Provide the (X, Y) coordinate of the cell's center where the given text is located.  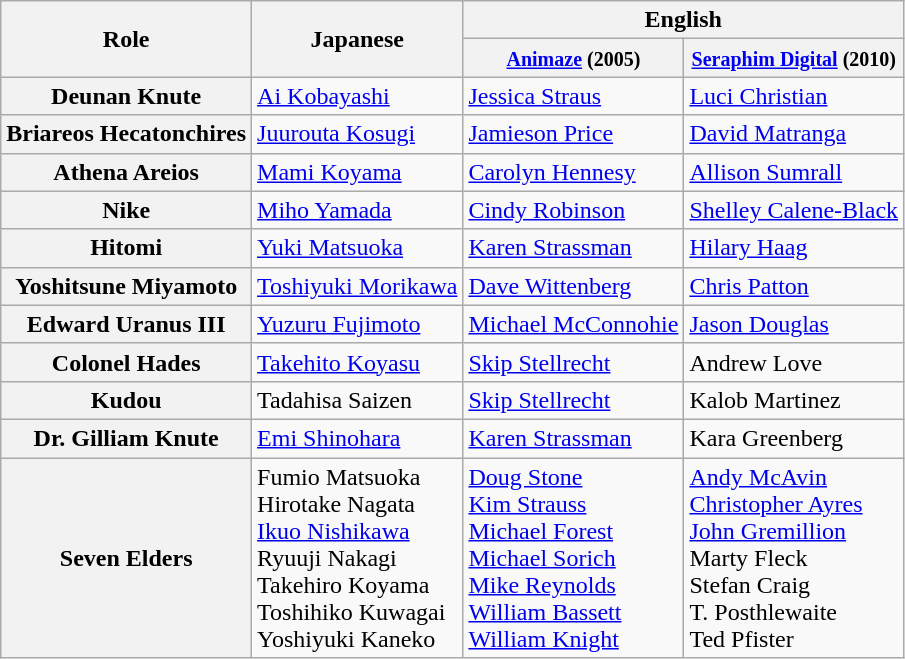
Hilary Haag (794, 248)
Luci Christian (794, 96)
Fumio MatsuokaHirotake NagataIkuo NishikawaRyuuji NakagiTakehiro KoyamaToshihiko KuwagaiYoshiyuki Kaneko (358, 558)
Japanese (358, 39)
Toshiyuki Morikawa (358, 286)
Jason Douglas (794, 324)
Michael McConnohie (574, 324)
Animaze (2005) (574, 58)
Yuki Matsuoka (358, 248)
Yoshitsune Miyamoto (126, 286)
Cindy Robinson (574, 210)
Shelley Calene-Black (794, 210)
Emi Shinohara (358, 438)
English (684, 20)
Kara Greenberg (794, 438)
Edward Uranus III (126, 324)
Kalob Martinez (794, 400)
Takehito Koyasu (358, 362)
Colonel Hades (126, 362)
Role (126, 39)
Athena Areios (126, 172)
Jessica Straus (574, 96)
Dave Wittenberg (574, 286)
Deunan Knute (126, 96)
Mami Koyama (358, 172)
Hitomi (126, 248)
Jamieson Price (574, 134)
Doug StoneKim StraussMichael ForestMichael SorichMike ReynoldsWilliam BassettWilliam Knight (574, 558)
Juurouta Kosugi (358, 134)
Seraphim Digital (2010) (794, 58)
Chris Patton (794, 286)
Nike (126, 210)
Ai Kobayashi (358, 96)
Andy McAvinChristopher AyresJohn GremillionMarty FleckStefan CraigT. PosthlewaiteTed Pfister (794, 558)
David Matranga (794, 134)
Yuzuru Fujimoto (358, 324)
Briareos Hecatonchires (126, 134)
Dr. Gilliam Knute (126, 438)
Kudou (126, 400)
Miho Yamada (358, 210)
Andrew Love (794, 362)
Allison Sumrall (794, 172)
Seven Elders (126, 558)
Tadahisa Saizen (358, 400)
Carolyn Hennesy (574, 172)
